Find where the given text appears and provide that cell's center as (X, Y) coordinate. 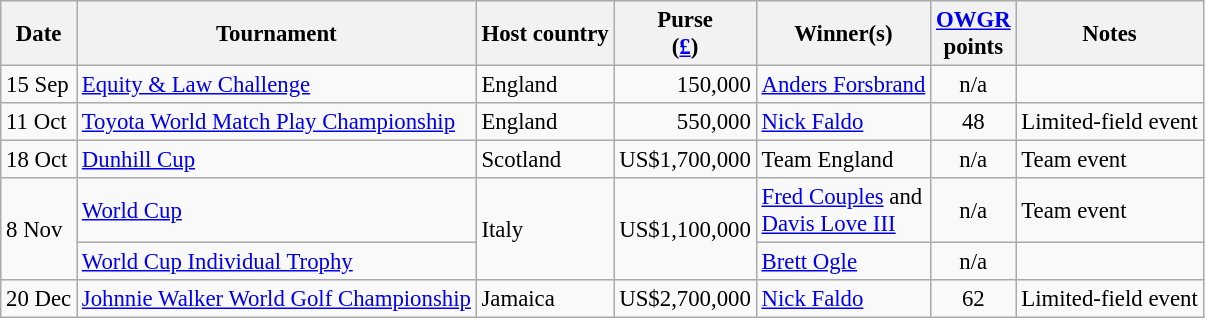
Jamaica (545, 299)
World Cup Individual Trophy (276, 262)
Italy (545, 229)
OWGRpoints (974, 34)
Fred Couples and Davis Love III (843, 210)
15 Sep (39, 85)
8 Nov (39, 229)
Team England (843, 160)
Tournament (276, 34)
11 Oct (39, 122)
Johnnie Walker World Golf Championship (276, 299)
150,000 (685, 85)
US$1,700,000 (685, 160)
Host country (545, 34)
550,000 (685, 122)
20 Dec (39, 299)
US$2,700,000 (685, 299)
US$1,100,000 (685, 229)
Dunhill Cup (276, 160)
18 Oct (39, 160)
World Cup (276, 210)
62 (974, 299)
Date (39, 34)
Notes (1110, 34)
48 (974, 122)
Toyota World Match Play Championship (276, 122)
Anders Forsbrand (843, 85)
Equity & Law Challenge (276, 85)
Scotland (545, 160)
Purse(£) (685, 34)
Brett Ogle (843, 262)
Winner(s) (843, 34)
